Pinpoint the cell where the given text exists, returning its [x, y] midpoint coordinate. 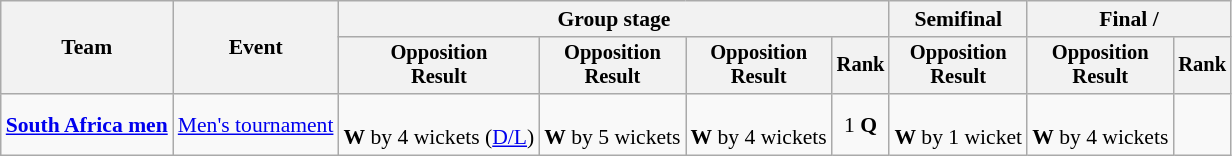
Event [256, 48]
Final / [1129, 19]
Team [87, 48]
Group stage [614, 19]
South Africa men [87, 124]
1 Q [861, 124]
W by 4 wickets (D/L) [438, 124]
W by 5 wickets [612, 124]
Semifinal [958, 19]
W by 1 wicket [958, 124]
Men's tournament [256, 124]
